Search for the cell housing the specified text and yield its (X, Y) center coordinate. 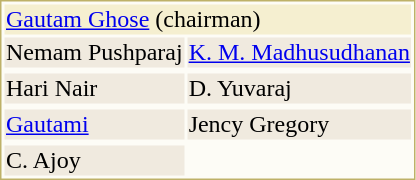
K. M. Madhusudhanan (299, 53)
Gautam Ghose (chairman) (208, 19)
Gautami (94, 125)
D. Yuvaraj (299, 89)
Jency Gregory (299, 125)
C. Ajoy (94, 161)
Hari Nair (94, 89)
Nemam Pushparaj (94, 53)
